Return the [X, Y] coordinate for the center point of the cell that contains the specified text.  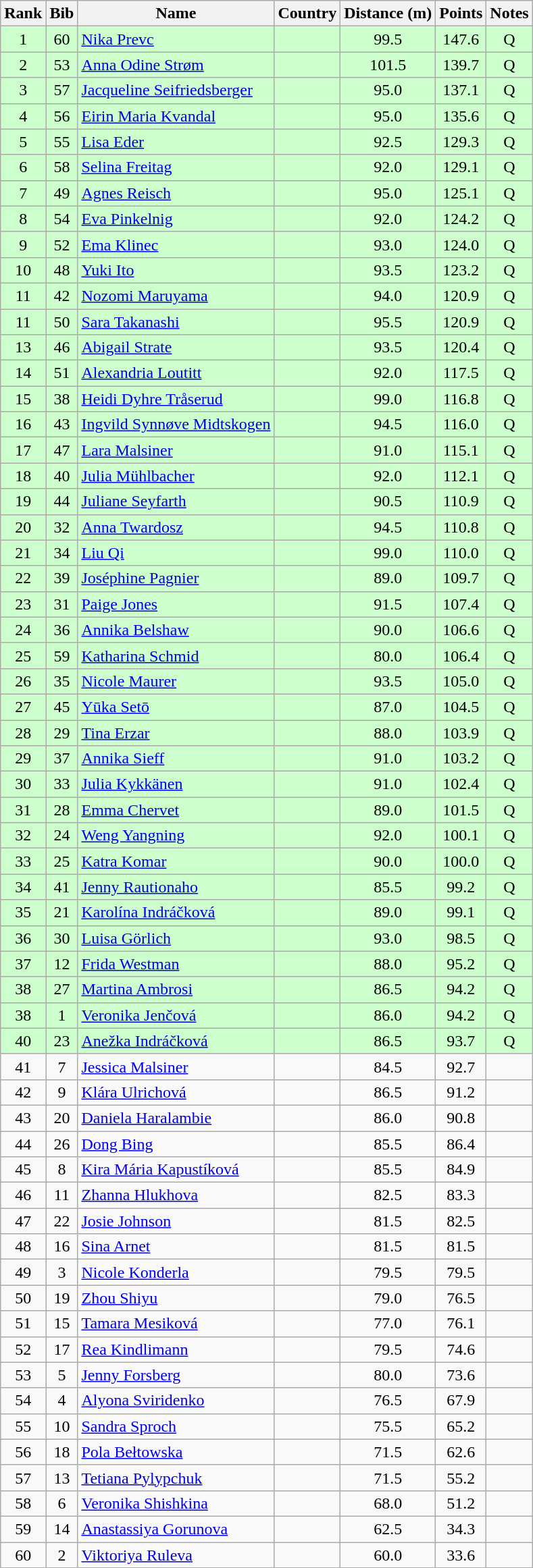
67.9 [461, 1401]
Annika Belshaw [176, 630]
65.2 [461, 1426]
Sina Arnet [176, 1247]
Anežka Indráčková [176, 1041]
Katharina Schmid [176, 655]
55.2 [461, 1478]
Ingvild Synnøve Midtskogen [176, 425]
Klára Ulrichová [176, 1092]
Rea Kindlimann [176, 1349]
62.6 [461, 1452]
51.2 [461, 1503]
Eva Pinkelnig [176, 219]
Frida Westman [176, 964]
Nicole Maurer [176, 681]
Lisa Eder [176, 142]
124.2 [461, 219]
137.1 [461, 90]
116.8 [461, 399]
Notes [509, 13]
99.5 [388, 39]
112.1 [461, 476]
Distance (m) [388, 13]
Tetiana Pylypchuk [176, 1478]
Anna Twardosz [176, 527]
Julia Kykkänen [176, 784]
Jenny Forsberg [176, 1375]
Zhanna Hlukhova [176, 1195]
91.5 [388, 604]
60.0 [388, 1555]
91.2 [461, 1092]
87.0 [388, 707]
Yuki Ito [176, 270]
84.9 [461, 1170]
73.6 [461, 1375]
84.5 [388, 1066]
110.9 [461, 502]
99.2 [461, 887]
98.5 [461, 938]
Viktoriya Ruleva [176, 1555]
109.7 [461, 578]
Heidi Dyhre Tråserud [176, 399]
102.4 [461, 784]
Veronika Shishkina [176, 1503]
Tamara Mesiková [176, 1324]
135.6 [461, 116]
125.1 [461, 193]
12 [62, 964]
92.5 [388, 142]
Dong Bing [176, 1144]
95.2 [461, 964]
100.0 [461, 861]
Eirin Maria Kvandal [176, 116]
Josie Johnson [176, 1221]
Ema Klinec [176, 244]
Name [176, 13]
68.0 [388, 1503]
Daniela Haralambie [176, 1118]
Juliane Seyfarth [176, 502]
Rank [23, 13]
Nicole Konderla [176, 1272]
Anna Odine Strøm [176, 65]
103.9 [461, 732]
39 [62, 578]
34.3 [461, 1529]
123.2 [461, 270]
Nozomi Maruyama [176, 296]
95.5 [388, 322]
Kira Mária Kapustíková [176, 1170]
74.6 [461, 1349]
Anastassiya Gorunova [176, 1529]
Jenny Rautionaho [176, 887]
124.0 [461, 244]
Paige Jones [176, 604]
Veronika Jenčová [176, 1015]
110.0 [461, 553]
Karolína Indráčková [176, 913]
105.0 [461, 681]
117.5 [461, 373]
Jacqueline Seifriedsberger [176, 90]
Annika Sieff [176, 759]
139.7 [461, 65]
Yūka Setō [176, 707]
83.3 [461, 1195]
Liu Qi [176, 553]
86.4 [461, 1144]
Sara Takanashi [176, 322]
110.8 [461, 527]
129.3 [461, 142]
115.1 [461, 450]
Lara Malsiner [176, 450]
Nika Prevc [176, 39]
103.2 [461, 759]
79.0 [388, 1298]
90.8 [461, 1118]
Alexandria Loutitt [176, 373]
Emma Chervet [176, 810]
Abigail Strate [176, 348]
Zhou Shiyu [176, 1298]
Points [461, 13]
104.5 [461, 707]
Alyona Sviridenko [176, 1401]
92.7 [461, 1066]
75.5 [388, 1426]
120.4 [461, 348]
Pola Bełtowska [176, 1452]
116.0 [461, 425]
100.1 [461, 836]
129.1 [461, 167]
Selina Freitag [176, 167]
106.6 [461, 630]
147.6 [461, 39]
Sandra Sproch [176, 1426]
93.7 [461, 1041]
90.5 [388, 502]
Martina Ambrosi [176, 990]
76.1 [461, 1324]
Country [307, 13]
107.4 [461, 604]
Katra Komar [176, 861]
77.0 [388, 1324]
Tina Erzar [176, 732]
Julia Mühlbacher [176, 476]
Weng Yangning [176, 836]
62.5 [388, 1529]
Joséphine Pagnier [176, 578]
94.0 [388, 296]
Agnes Reisch [176, 193]
Luisa Görlich [176, 938]
Jessica Malsiner [176, 1066]
106.4 [461, 655]
Bib [62, 13]
99.1 [461, 913]
33.6 [461, 1555]
